Return [x, y] of the center of cell containing provided text 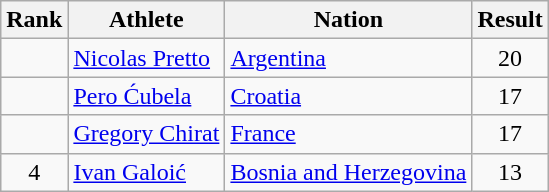
Rank [34, 20]
Nicolas Pretto [146, 58]
Ivan Galoić [146, 172]
France [348, 134]
4 [34, 172]
Nation [348, 20]
13 [510, 172]
Bosnia and Herzegovina [348, 172]
Argentina [348, 58]
Gregory Chirat [146, 134]
Pero Ćubela [146, 96]
Athlete [146, 20]
Croatia [348, 96]
Result [510, 20]
20 [510, 58]
